From the cell containing the given text, extract its center point as [x, y] coordinate. 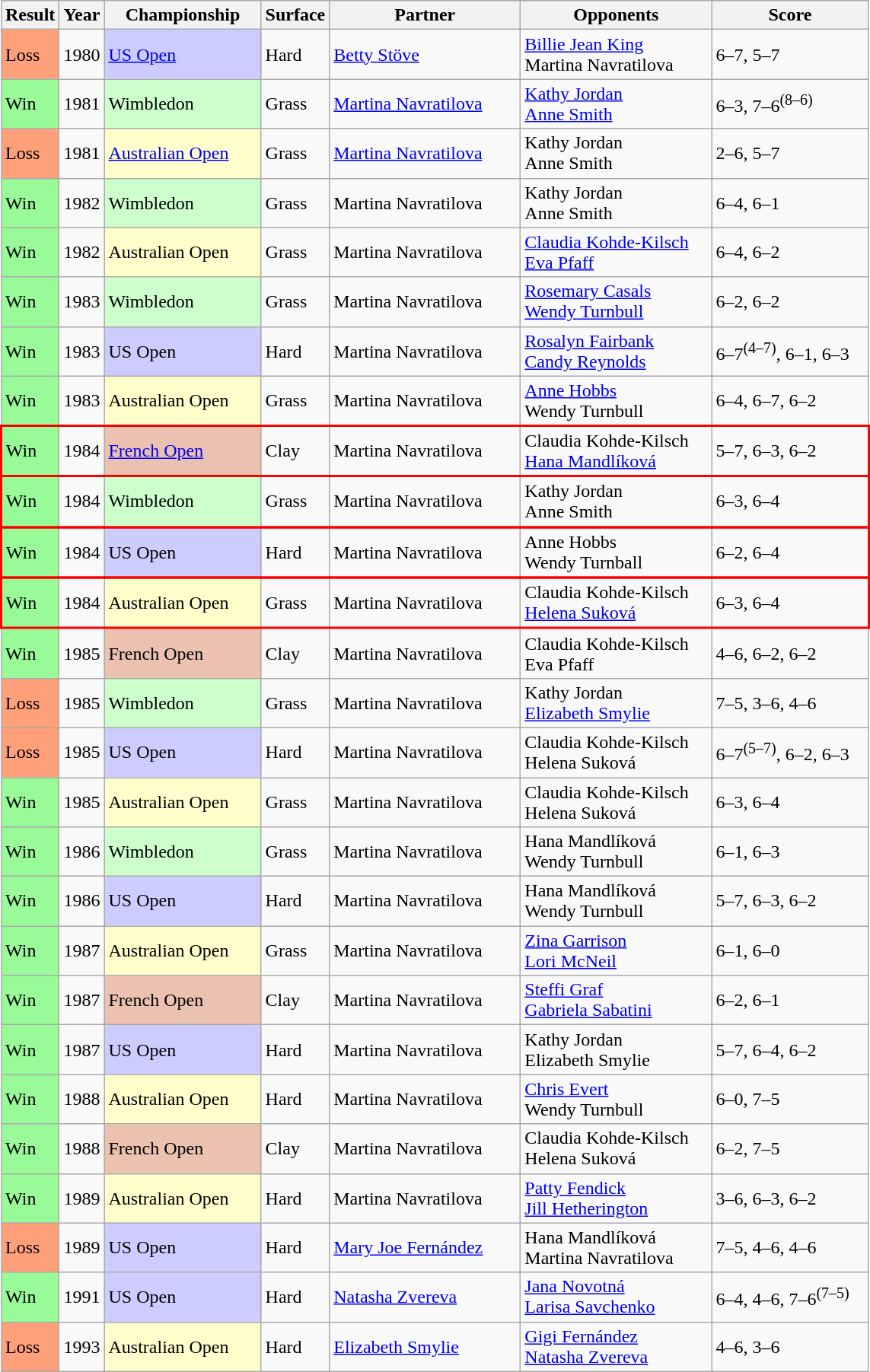
6–4, 6–7, 6–2 [790, 400]
Partner [425, 15]
5–7, 6–4, 6–2 [790, 1050]
6–1, 6–3 [790, 852]
7–5, 4–6, 4–6 [790, 1248]
2–6, 5–7 [790, 154]
1980 [82, 55]
6–4, 6–1 [790, 202]
Elizabeth Smylie [425, 1347]
Result [30, 15]
Score [790, 15]
Year [82, 15]
6–4, 6–2 [790, 253]
1993 [82, 1347]
Mary Joe Fernández [425, 1248]
3–6, 6–3, 6–2 [790, 1198]
Gigi Fernández Natasha Zvereva [617, 1347]
Zina Garrison Lori McNeil [617, 951]
6–3, 7–6(8–6) [790, 103]
Claudia Kohde-Kilsch Hana Mandlíková [617, 450]
Surface [295, 15]
Rosemary Casals Wendy Turnbull [617, 301]
6–0, 7–5 [790, 1099]
Jana Novotná Larisa Savchenko [617, 1297]
6–7(5–7), 6–2, 6–3 [790, 752]
Chris Evert Wendy Turnbull [617, 1099]
Hana Mandlíková Martina Navratilova [617, 1248]
Anne Hobbs Wendy Turnball [617, 552]
Anne Hobbs Wendy Turnbull [617, 400]
7–5, 3–6, 4–6 [790, 703]
6–2, 6–2 [790, 301]
1991 [82, 1297]
6–2, 6–4 [790, 552]
4–6, 6–2, 6–2 [790, 654]
6–1, 6–0 [790, 951]
4–6, 3–6 [790, 1347]
Patty Fendick Jill Hetherington [617, 1198]
Opponents [617, 15]
Betty Stöve [425, 55]
Championship [183, 15]
Rosalyn Fairbank Candy Reynolds [617, 352]
6–2, 6–1 [790, 1000]
Billie Jean King Martina Navratilova [617, 55]
6–4, 4–6, 7–6(7–5) [790, 1297]
Natasha Zvereva [425, 1297]
6–7(4–7), 6–1, 6–3 [790, 352]
6–2, 7–5 [790, 1149]
Steffi Graf Gabriela Sabatini [617, 1000]
6–7, 5–7 [790, 55]
